Scan for the cell matching the given text and deliver its (X, Y) coordinate at center. 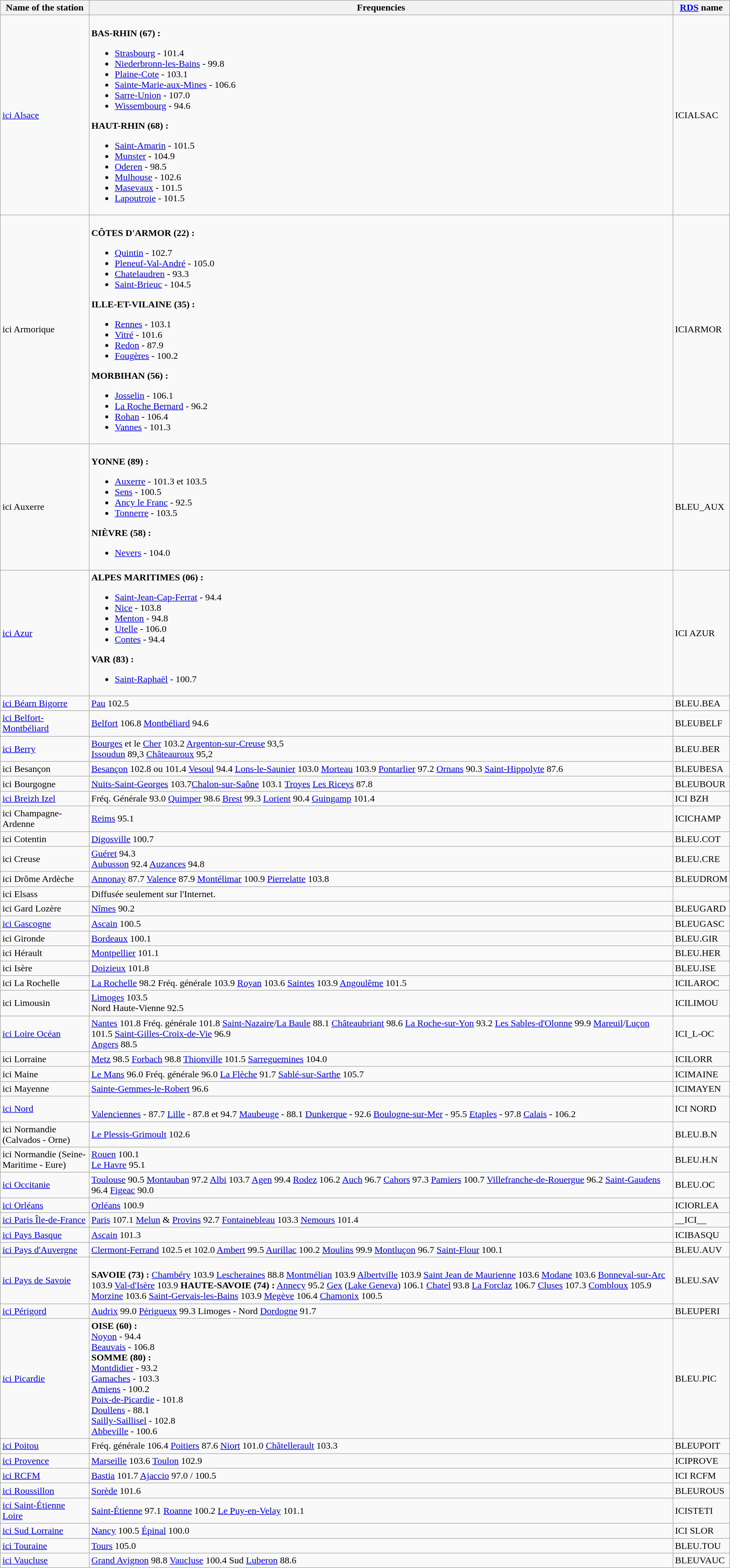
Sorède 101.6 (381, 1490)
Bordeaux 100.1 (381, 938)
ici Béarn Bigorre (45, 703)
Sainte-Gemmes-le-Robert 96.6 (381, 1089)
ici Breizh Izel (45, 798)
YONNE (89) :Auxerre - 101.3 et 103.5Sens - 100.5Ancy le Franc - 92.5Tonnerre - 103.5NIÈVRE (58) :Nevers - 104.0 (381, 507)
ICIBASQU (701, 1235)
ici Normandie (Calvados - Orne) (45, 1134)
Diffusée seulement sur l'Internet. (381, 894)
ICILORR (701, 1059)
__ICI__ (701, 1220)
ici Nord (45, 1109)
Rouen 100.1Le Havre 95.1 (381, 1160)
Ascain 100.5 (381, 924)
BLEUBESA (701, 769)
ICI SLOR (701, 1531)
ICIARMOR (701, 329)
ici Touraine (45, 1546)
ici Cotentin (45, 839)
Guéret 94.3Aubusson 92.4 Auzances 94.8 (381, 859)
RDS name (701, 8)
ici Drôme Ardèche (45, 879)
BLEU.OC (701, 1185)
ALPES MARITIMES (06) :Saint-Jean-Cap-Ferrat - 94.4Nice - 103.8Menton - 94.8Utelle - 106.0Contes - 94.4VAR (83) :Saint-Raphaël - 100.7 (381, 633)
Valenciennes - 87.7 Lille - 87.8 et 94.7 Maubeuge - 88.1 Dunkerque - 92.6 Boulogne-sur-Mer - 95.5 Etaples - 97.8 Calais - 106.2 (381, 1109)
ici Armorique (45, 329)
BLEU.PIC (701, 1378)
BLEUBELF (701, 723)
ici RCFM (45, 1476)
Nuits-Saint-Georges 103.7Chalon-sur-Saône 103.1 Troyes Les Riceys 87.8 (381, 784)
ici Champagne-Ardenne (45, 818)
Name of the station (45, 8)
Paris 107.1 Melun & Provins 92.7 Fontainebleau 103.3 Nemours 101.4 (381, 1220)
ICISTETI (701, 1510)
BLEU.BEA (701, 703)
ici Gironde (45, 938)
Fréq. Générale 93.0 Quimper 98.6 Brest 99.3 Lorient 90.4 Guingamp 101.4 (381, 798)
Pau 102.5 (381, 703)
BLEU.CRE (701, 859)
ICI NORD (701, 1109)
ici Provence (45, 1461)
ici Sud Lorraine (45, 1531)
Le Plessis-Grimoult 102.6 (381, 1134)
Annonay 87.7 Valence 87.9 Montélimar 100.9 Pierrelatte 103.8 (381, 879)
ICILIMOU (701, 1003)
Metz 98.5 Forbach 98.8 Thionville 101.5 Sarreguemines 104.0 (381, 1059)
ICILAROC (701, 983)
ici Poitou (45, 1446)
ici Mayenne (45, 1089)
Bourges et le Cher 103.2 Argenton-sur-Creuse 93,5Issoudun 89,3 Châteauroux 95,2 (381, 749)
ici Normandie (Seine-Maritime - Eure) (45, 1160)
ici Pays d'Auvergne (45, 1250)
ici Maine (45, 1074)
ici Picardie (45, 1378)
Fréq. générale 106.4 Poitiers 87.6 Niort 101.0 Châtellerault 103.3 (381, 1446)
ici La Rochelle (45, 983)
BLEU.HER (701, 953)
Frequencies (381, 8)
ici Gascogne (45, 924)
BLEU.H.N (701, 1160)
ici Besançon (45, 769)
ici Berry (45, 749)
Digosville 100.7 (381, 839)
ici Creuse (45, 859)
ICI BZH (701, 798)
ICIORLEA (701, 1205)
BLEUPERI (701, 1311)
ici Occitanie (45, 1185)
BLEUGASC (701, 924)
BLEU.SAV (701, 1280)
Marseille 103.6 Toulon 102.9 (381, 1461)
BLEU.ISE (701, 968)
BLEU.B.N (701, 1134)
Bastia 101.7 Ajaccio 97.0 / 100.5 (381, 1476)
ici Isère (45, 968)
Ascain 101.3 (381, 1235)
BLEUROUS (701, 1490)
ici Hérault (45, 953)
ici Vaucluse (45, 1561)
ici Belfort-Montbéliard (45, 723)
ICI_L-OC (701, 1034)
ICIMAYEN (701, 1089)
Nîmes 90.2 (381, 909)
ICICHAMP (701, 818)
ici Orléans (45, 1205)
ICI AZUR (701, 633)
ici Roussillon (45, 1490)
Montpellier 101.1 (381, 953)
Clermont-Ferrand 102.5 et 102.0 Ambert 99.5 Aurillac 100.2 Moulins 99.9 Montluçon 96.7 Saint-Flour 100.1 (381, 1250)
Limoges 103.5Nord Haute-Vienne 92.5 (381, 1003)
BLEU.BER (701, 749)
ici Paris Île-de-France (45, 1220)
Grand Avignon 98.8 Vaucluse 100.4 Sud Luberon 88.6 (381, 1561)
BLEU.TOU (701, 1546)
ici Saint-Étienne Loire (45, 1510)
ici Auxerre (45, 507)
BLEU_AUX (701, 507)
Le Mans 96.0 Fréq. générale 96.0 La Flèche 91.7 Sablé-sur-Sarthe 105.7 (381, 1074)
ici Alsace (45, 115)
ici Gard Lozère (45, 909)
BLEUGARD (701, 909)
BLEUBOUR (701, 784)
BLEUPOIT (701, 1446)
ici Bourgogne (45, 784)
La Rochelle 98.2 Fréq. générale 103.9 Royan 103.6 Saintes 103.9 Angoulême 101.5 (381, 983)
BLEU.AUV (701, 1250)
ici Pays de Savoie (45, 1280)
ICIPROVE (701, 1461)
ici Pays Basque (45, 1235)
BLEU.GIR (701, 938)
ICIMAINE (701, 1074)
Tours 105.0 (381, 1546)
BLEU.COT (701, 839)
Orléans 100.9 (381, 1205)
Besançon 102.8 ou 101.4 Vesoul 94.4 Lons-le-Saunier 103.0 Morteau 103.9 Pontarlier 97.2 Ornans 90.3 Saint-Hippolyte 87.6 (381, 769)
Audrix 99.0 Périgueux 99.3 Limoges - Nord Dordogne 91.7 (381, 1311)
ICIALSAC (701, 115)
ici Azur (45, 633)
ICI RCFM (701, 1476)
ici Loire Océan (45, 1034)
Nancy 100.5 Épinal 100.0 (381, 1531)
BLEUVAUC (701, 1561)
Saint-Étienne 97.1 Roanne 100.2 Le Puy-en-Velay 101.1 (381, 1510)
BLEUDROM (701, 879)
Reims 95.1 (381, 818)
ici Périgord (45, 1311)
ici Elsass (45, 894)
Belfort 106.8 Montbéliard 94.6 (381, 723)
ici Limousin (45, 1003)
Doizieux 101.8 (381, 968)
ici Lorraine (45, 1059)
